Return the [X, Y] coordinate for the center point of the cell that contains the specified text.  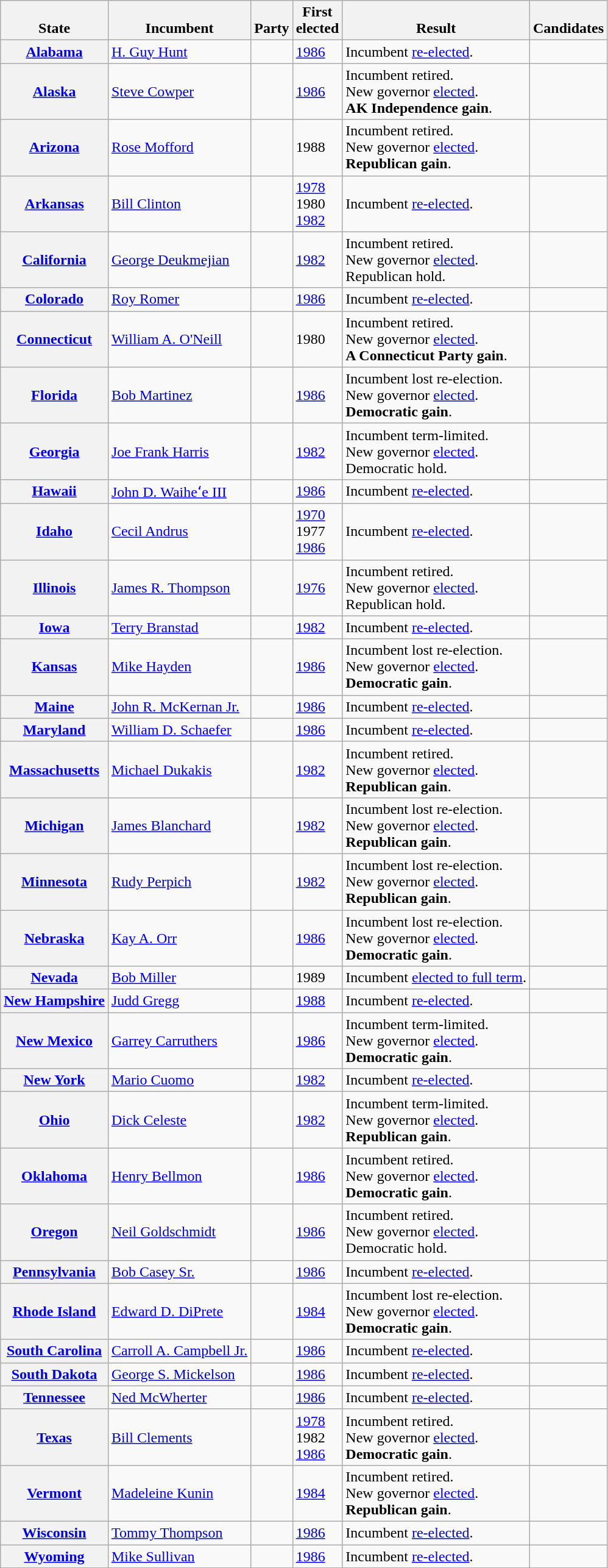
Incumbent term-limited.New governor elected.Democratic hold. [436, 451]
Joe Frank Harris [179, 451]
Incumbent term-limited.New governor elected.Democratic gain. [436, 1041]
Garrey Carruthers [179, 1041]
Bob Martinez [179, 395]
Party [272, 21]
Ned McWherter [179, 1397]
John D. Waiheʻe III [179, 491]
Minnesota [55, 882]
Florida [55, 395]
Dick Celeste [179, 1120]
Incumbent retired.New governor elected.AK Independence gain. [436, 91]
Oklahoma [55, 1176]
James Blanchard [179, 825]
Connecticut [55, 339]
Bill Clements [179, 1437]
Candidates [568, 21]
Bill Clinton [179, 204]
Michael Dukakis [179, 769]
New York [55, 1080]
H. Guy Hunt [179, 52]
Georgia [55, 451]
Iowa [55, 627]
Tommy Thompson [179, 1533]
19781980 1982 [317, 204]
Incumbent elected to full term. [436, 978]
Terry Branstad [179, 627]
Texas [55, 1437]
Madeleine Kunin [179, 1493]
Pennsylvania [55, 1272]
19701977 1986 [317, 532]
South Carolina [55, 1351]
John R. McKernan Jr. [179, 707]
Nebraska [55, 938]
Incumbent retired.New governor elected.Democratic hold. [436, 1232]
Hawaii [55, 491]
Neil Goldschmidt [179, 1232]
Rhode Island [55, 1311]
Arizona [55, 148]
19781982 1986 [317, 1437]
Wyoming [55, 1556]
Mike Sullivan [179, 1556]
1989 [317, 978]
Michigan [55, 825]
Kay A. Orr [179, 938]
Oregon [55, 1232]
William D. Schaefer [179, 730]
Result [436, 21]
Ohio [55, 1120]
Incumbent retired.New governor elected.A Connecticut Party gain. [436, 339]
California [55, 260]
New Hampshire [55, 1001]
Maryland [55, 730]
New Mexico [55, 1041]
Firstelected [317, 21]
Incumbent [179, 21]
Edward D. DiPrete [179, 1311]
Mario Cuomo [179, 1080]
Kansas [55, 667]
1980 [317, 339]
Bob Casey Sr. [179, 1272]
Tennessee [55, 1397]
Mike Hayden [179, 667]
Bob Miller [179, 978]
Wisconsin [55, 1533]
Idaho [55, 532]
James R. Thompson [179, 588]
Vermont [55, 1493]
Colorado [55, 299]
South Dakota [55, 1374]
Incumbent term-limited.New governor elected.Republican gain. [436, 1120]
Maine [55, 707]
Carroll A. Campbell Jr. [179, 1351]
Illinois [55, 588]
Judd Gregg [179, 1001]
Cecil Andrus [179, 532]
Rose Mofford [179, 148]
Alaska [55, 91]
State [55, 21]
1976 [317, 588]
Massachusetts [55, 769]
George Deukmejian [179, 260]
Steve Cowper [179, 91]
William A. O'Neill [179, 339]
Arkansas [55, 204]
Nevada [55, 978]
Alabama [55, 52]
Rudy Perpich [179, 882]
George S. Mickelson [179, 1374]
Henry Bellmon [179, 1176]
Roy Romer [179, 299]
